Search for the cell housing the specified text and yield its [X, Y] center coordinate. 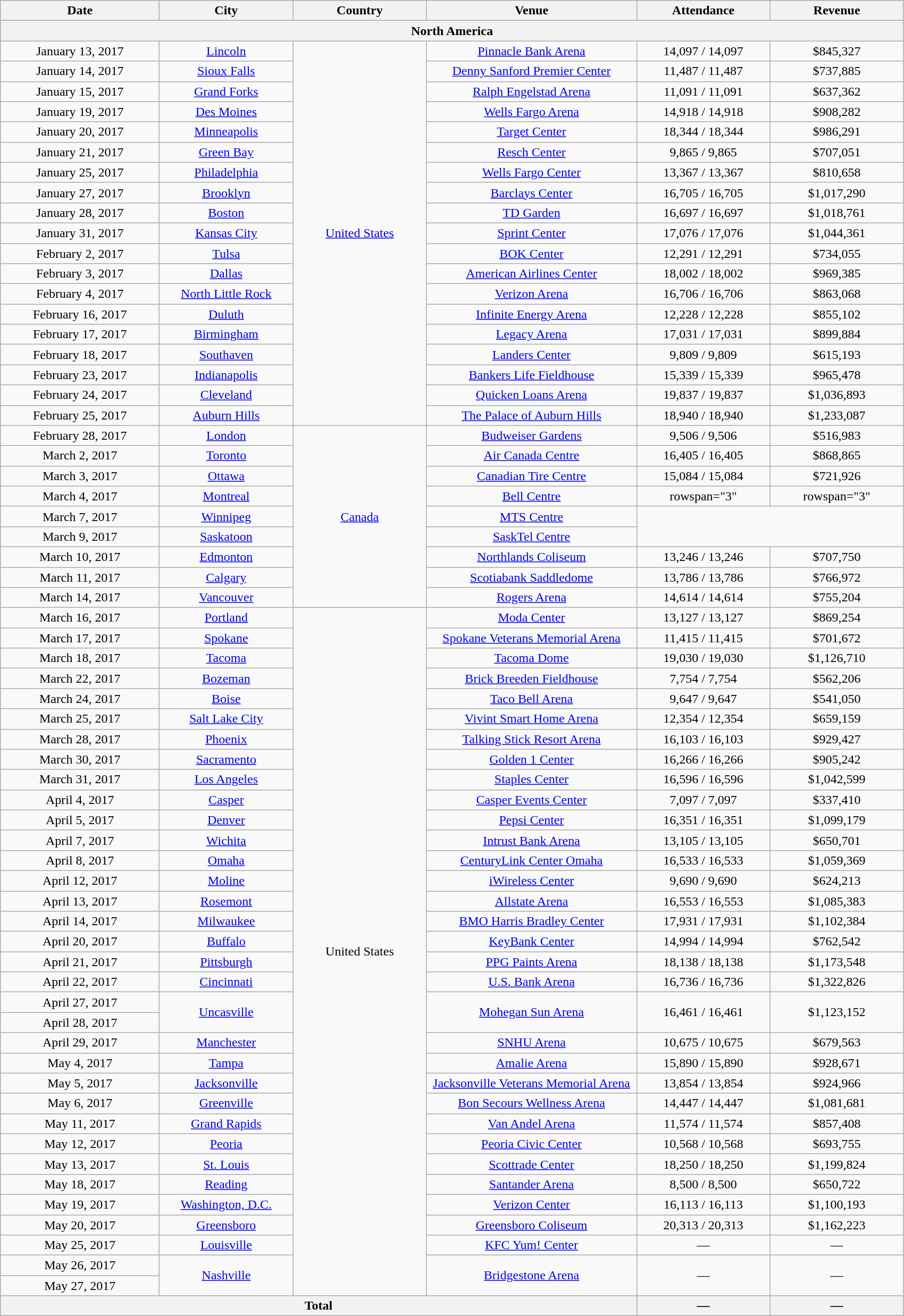
U.S. Bank Arena [532, 982]
Allstate Arena [532, 901]
16,706 / 16,706 [703, 294]
16,351 / 16,351 [703, 820]
Casper Events Center [532, 800]
13,854 / 13,854 [703, 1083]
12,354 / 12,354 [703, 719]
$857,408 [837, 1124]
Cleveland [227, 395]
$1,102,384 [837, 921]
January 21, 2017 [80, 152]
17,031 / 17,031 [703, 334]
February 24, 2017 [80, 395]
$734,055 [837, 254]
11,574 / 11,574 [703, 1124]
Peoria [227, 1144]
May 26, 2017 [80, 1265]
$1,322,826 [837, 982]
KeyBank Center [532, 942]
Grand Forks [227, 91]
Revenue [837, 11]
$1,233,087 [837, 415]
Lincoln [227, 51]
SaskTel Centre [532, 537]
$707,750 [837, 557]
March 14, 2017 [80, 598]
Milwaukee [227, 921]
Reading [227, 1184]
Toronto [227, 456]
Talking Stick Resort Arena [532, 739]
Infinite Energy Arena [532, 314]
February 18, 2017 [80, 355]
9,647 / 9,647 [703, 699]
Cincinnati [227, 982]
March 25, 2017 [80, 719]
Van Andel Arena [532, 1124]
$1,162,223 [837, 1225]
April 28, 2017 [80, 1022]
January 13, 2017 [80, 51]
$905,242 [837, 759]
14,918 / 14,918 [703, 112]
Bon Secours Wellness Arena [532, 1103]
13,367 / 13,367 [703, 172]
Casper [227, 800]
18,138 / 18,138 [703, 962]
March 4, 2017 [80, 496]
$924,966 [837, 1083]
Wells Fargo Center [532, 172]
19,030 / 19,030 [703, 658]
16,553 / 16,553 [703, 901]
Greensboro [227, 1225]
$541,050 [837, 699]
Scottrade Center [532, 1164]
North Little Rock [227, 294]
Tampa [227, 1063]
Taco Bell Arena [532, 699]
SNHU Arena [532, 1043]
April 20, 2017 [80, 942]
7,754 / 7,754 [703, 678]
Jacksonville [227, 1083]
May 6, 2017 [80, 1103]
March 11, 2017 [80, 577]
Peoria Civic Center [532, 1144]
$869,254 [837, 618]
Budweiser Gardens [532, 435]
Sioux Falls [227, 71]
Birmingham [227, 334]
$637,362 [837, 91]
9,809 / 9,809 [703, 355]
16,405 / 16,405 [703, 456]
January 31, 2017 [80, 233]
February 25, 2017 [80, 415]
Auburn Hills [227, 415]
11,091 / 11,091 [703, 91]
Resch Center [532, 152]
Moline [227, 881]
9,690 / 9,690 [703, 881]
$762,542 [837, 942]
Minneapolis [227, 132]
Wells Fargo Arena [532, 112]
14,614 / 14,614 [703, 598]
Ralph Engelstad Arena [532, 91]
13,105 / 13,105 [703, 840]
April 21, 2017 [80, 962]
16,103 / 16,103 [703, 739]
April 5, 2017 [80, 820]
May 12, 2017 [80, 1144]
Washington, D.C. [227, 1204]
PPG Paints Arena [532, 962]
May 27, 2017 [80, 1286]
April 27, 2017 [80, 1002]
Verizon Center [532, 1204]
April 29, 2017 [80, 1043]
11,487 / 11,487 [703, 71]
April 13, 2017 [80, 901]
$855,102 [837, 314]
Bankers Life Fieldhouse [532, 375]
Canadian Tire Centre [532, 476]
BOK Center [532, 254]
Bell Centre [532, 496]
$679,563 [837, 1043]
Buffalo [227, 942]
May 20, 2017 [80, 1225]
14,097 / 14,097 [703, 51]
18,250 / 18,250 [703, 1164]
16,736 / 16,736 [703, 982]
March 17, 2017 [80, 638]
Winnipeg [227, 516]
May 11, 2017 [80, 1124]
January 19, 2017 [80, 112]
$1,018,761 [837, 213]
$650,722 [837, 1184]
Country [359, 11]
March 2, 2017 [80, 456]
$1,081,681 [837, 1103]
10,568 / 10,568 [703, 1144]
$659,159 [837, 719]
Quicken Loans Arena [532, 395]
Intrust Bank Arena [532, 840]
16,596 / 16,596 [703, 779]
17,931 / 17,931 [703, 921]
$650,701 [837, 840]
$624,213 [837, 881]
May 4, 2017 [80, 1063]
February 3, 2017 [80, 274]
iWireless Center [532, 881]
$1,099,179 [837, 820]
$755,204 [837, 598]
May 18, 2017 [80, 1184]
$766,972 [837, 577]
16,461 / 16,461 [703, 1012]
Los Angeles [227, 779]
$863,068 [837, 294]
Denny Sanford Premier Center [532, 71]
CenturyLink Center Omaha [532, 860]
February 16, 2017 [80, 314]
16,533 / 16,533 [703, 860]
Total [319, 1306]
$986,291 [837, 132]
February 4, 2017 [80, 294]
January 27, 2017 [80, 192]
Rosemont [227, 901]
March 30, 2017 [80, 759]
St. Louis [227, 1164]
Staples Center [532, 779]
Louisville [227, 1245]
13,786 / 13,786 [703, 577]
$965,478 [837, 375]
Montreal [227, 496]
Spokane [227, 638]
13,246 / 13,246 [703, 557]
Pinnacle Bank Arena [532, 51]
Brooklyn [227, 192]
April 7, 2017 [80, 840]
February 23, 2017 [80, 375]
Bozeman [227, 678]
Venue [532, 11]
$1,044,361 [837, 233]
18,344 / 18,344 [703, 132]
Golden 1 Center [532, 759]
BMO Harris Bradley Center [532, 921]
Ottawa [227, 476]
March 10, 2017 [80, 557]
Greensboro Coliseum [532, 1225]
American Airlines Center [532, 274]
Sacramento [227, 759]
$1,036,893 [837, 395]
$845,327 [837, 51]
January 15, 2017 [80, 91]
Edmonton [227, 557]
Mohegan Sun Arena [532, 1012]
January 14, 2017 [80, 71]
$1,059,369 [837, 860]
January 25, 2017 [80, 172]
Salt Lake City [227, 719]
March 22, 2017 [80, 678]
$1,126,710 [837, 658]
April 8, 2017 [80, 860]
$516,983 [837, 435]
$908,282 [837, 112]
March 16, 2017 [80, 618]
$562,206 [837, 678]
Barclays Center [532, 192]
March 18, 2017 [80, 658]
January 28, 2017 [80, 213]
$810,658 [837, 172]
Pittsburgh [227, 962]
March 3, 2017 [80, 476]
Tacoma Dome [532, 658]
Attendance [703, 11]
Boise [227, 699]
15,890 / 15,890 [703, 1063]
KFC Yum! Center [532, 1245]
$701,672 [837, 638]
Green Bay [227, 152]
$1,042,599 [837, 779]
Boston [227, 213]
19,837 / 19,837 [703, 395]
Vancouver [227, 598]
Moda Center [532, 618]
$615,193 [837, 355]
Scotiabank Saddledome [532, 577]
Indianapolis [227, 375]
Sprint Center [532, 233]
May 13, 2017 [80, 1164]
Landers Center [532, 355]
$868,865 [837, 456]
April 12, 2017 [80, 881]
$969,385 [837, 274]
16,113 / 16,113 [703, 1204]
12,228 / 12,228 [703, 314]
$1,100,193 [837, 1204]
North America [452, 31]
$1,199,824 [837, 1164]
Target Center [532, 132]
Tacoma [227, 658]
March 28, 2017 [80, 739]
January 20, 2017 [80, 132]
Northlands Coliseum [532, 557]
Portland [227, 618]
Legacy Arena [532, 334]
Dallas [227, 274]
February 17, 2017 [80, 334]
Vivint Smart Home Arena [532, 719]
February 2, 2017 [80, 254]
$737,885 [837, 71]
City [227, 11]
February 28, 2017 [80, 435]
Tulsa [227, 254]
Verizon Arena [532, 294]
Date [80, 11]
London [227, 435]
Kansas City [227, 233]
April 22, 2017 [80, 982]
Manchester [227, 1043]
13,127 / 13,127 [703, 618]
Santander Arena [532, 1184]
12,291 / 12,291 [703, 254]
$928,671 [837, 1063]
March 24, 2017 [80, 699]
$721,926 [837, 476]
$693,755 [837, 1144]
20,313 / 20,313 [703, 1225]
14,994 / 14,994 [703, 942]
Greenville [227, 1103]
May 19, 2017 [80, 1204]
March 31, 2017 [80, 779]
9,506 / 9,506 [703, 435]
Brick Breeden Fieldhouse [532, 678]
Des Moines [227, 112]
17,076 / 17,076 [703, 233]
Calgary [227, 577]
18,002 / 18,002 [703, 274]
9,865 / 9,865 [703, 152]
Phoenix [227, 739]
15,084 / 15,084 [703, 476]
MTS Centre [532, 516]
$1,173,548 [837, 962]
16,697 / 16,697 [703, 213]
16,705 / 16,705 [703, 192]
Uncasville [227, 1012]
11,415 / 11,415 [703, 638]
Jacksonville Veterans Memorial Arena [532, 1083]
$1,085,383 [837, 901]
Philadelphia [227, 172]
Denver [227, 820]
$707,051 [837, 152]
10,675 / 10,675 [703, 1043]
Nashville [227, 1276]
Spokane Veterans Memorial Arena [532, 638]
7,097 / 7,097 [703, 800]
15,339 / 15,339 [703, 375]
Canada [359, 517]
14,447 / 14,447 [703, 1103]
March 7, 2017 [80, 516]
May 5, 2017 [80, 1083]
18,940 / 18,940 [703, 415]
Southaven [227, 355]
Saskatoon [227, 537]
March 9, 2017 [80, 537]
$1,123,152 [837, 1012]
$1,017,290 [837, 192]
$899,884 [837, 334]
April 4, 2017 [80, 800]
Pepsi Center [532, 820]
16,266 / 16,266 [703, 759]
Bridgestone Arena [532, 1276]
Wichita [227, 840]
Rogers Arena [532, 598]
The Palace of Auburn Hills [532, 415]
Omaha [227, 860]
Air Canada Centre [532, 456]
Grand Rapids [227, 1124]
$929,427 [837, 739]
TD Garden [532, 213]
Amalie Arena [532, 1063]
8,500 / 8,500 [703, 1184]
$337,410 [837, 800]
April 14, 2017 [80, 921]
May 25, 2017 [80, 1245]
Duluth [227, 314]
